Identify which cell holds the provided text, then report its (x, y) central coordinate. 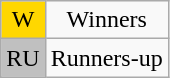
Runners-up (106, 58)
Winners (106, 20)
RU (23, 58)
W (23, 20)
